Identify which cell holds the provided text, then report its (x, y) central coordinate. 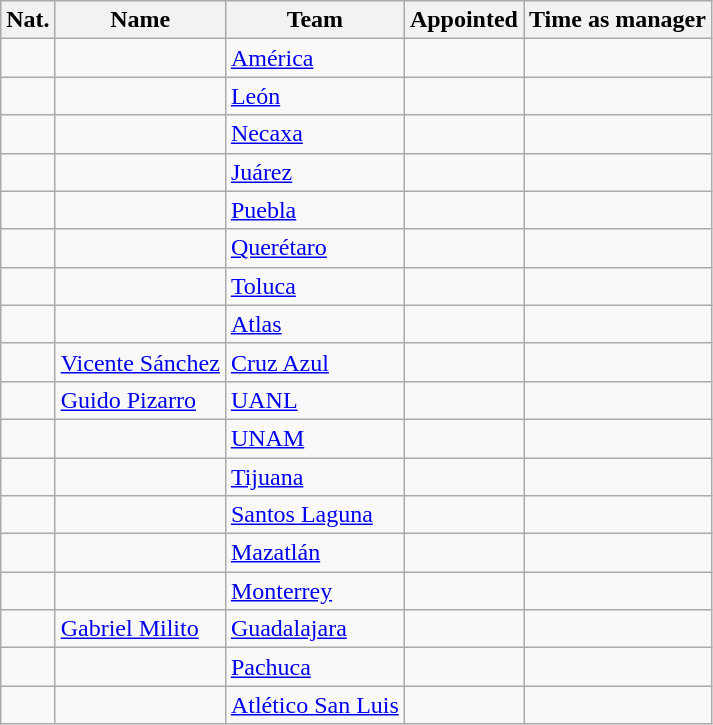
Team (314, 20)
UNAM (314, 438)
UANL (314, 400)
Guadalajara (314, 629)
Nat. (28, 20)
Santos Laguna (314, 515)
Querétaro (314, 248)
León (314, 96)
Monterrey (314, 591)
Juárez (314, 172)
Mazatlán (314, 553)
Name (140, 20)
Puebla (314, 210)
Tijuana (314, 477)
Toluca (314, 286)
Time as manager (618, 20)
Atlético San Luis (314, 705)
Necaxa (314, 134)
Atlas (314, 324)
América (314, 58)
Cruz Azul (314, 362)
Gabriel Milito (140, 629)
Appointed (464, 20)
Pachuca (314, 667)
Guido Pizarro (140, 400)
Vicente Sánchez (140, 362)
